Determine the (x, y) coordinate at the center of the cell enclosing the given text.  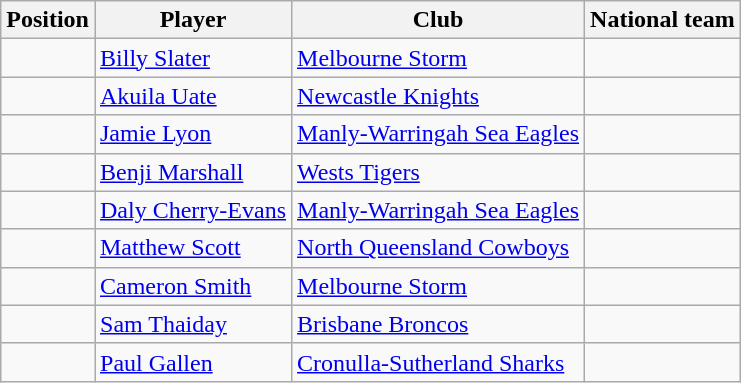
Matthew Scott (192, 248)
Cronulla-Sutherland Sharks (438, 362)
Cameron Smith (192, 286)
Benji Marshall (192, 172)
Club (438, 20)
Billy Slater (192, 58)
Akuila Uate (192, 96)
Player (192, 20)
Brisbane Broncos (438, 324)
Sam Thaiday (192, 324)
Position (48, 20)
Jamie Lyon (192, 134)
Daly Cherry-Evans (192, 210)
Paul Gallen (192, 362)
Newcastle Knights (438, 96)
Wests Tigers (438, 172)
National team (663, 20)
North Queensland Cowboys (438, 248)
